Identify which cell holds the provided text, then report its (x, y) central coordinate. 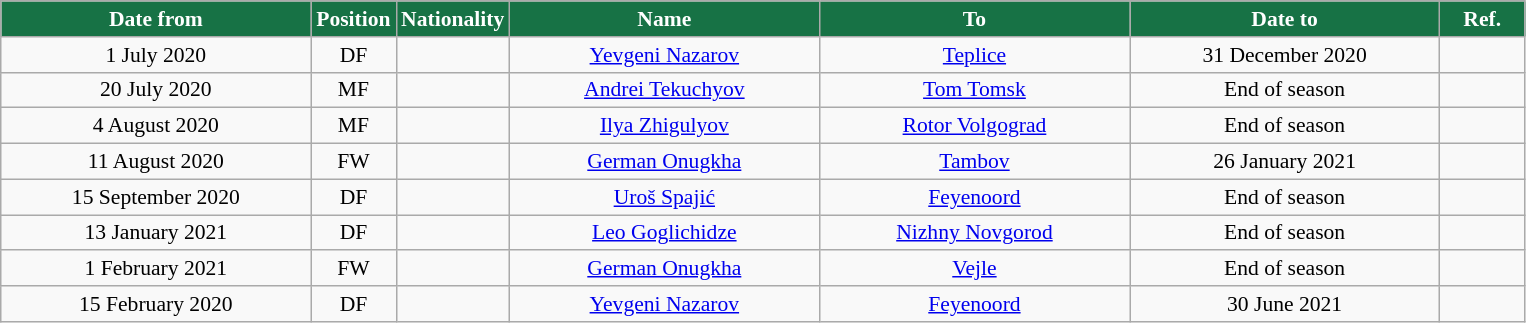
4 August 2020 (156, 126)
15 September 2020 (156, 197)
26 January 2021 (1285, 162)
Tom Tomsk (974, 90)
Uroš Spajić (664, 197)
1 July 2020 (156, 55)
Leo Goglichidze (664, 233)
30 June 2021 (1285, 304)
15 February 2020 (156, 304)
Date to (1285, 19)
Nationality (452, 19)
Ref. (1482, 19)
Rotor Volgograd (974, 126)
Tambov (974, 162)
31 December 2020 (1285, 55)
Ilya Zhigulyov (664, 126)
Nizhny Novgorod (974, 233)
13 January 2021 (156, 233)
Name (664, 19)
20 July 2020 (156, 90)
Teplice (974, 55)
To (974, 19)
1 February 2021 (156, 269)
Position (354, 19)
Andrei Tekuchyov (664, 90)
Vejle (974, 269)
Date from (156, 19)
11 August 2020 (156, 162)
